For the text-containing cell, return its midpoint in (X, Y) coordinate format. 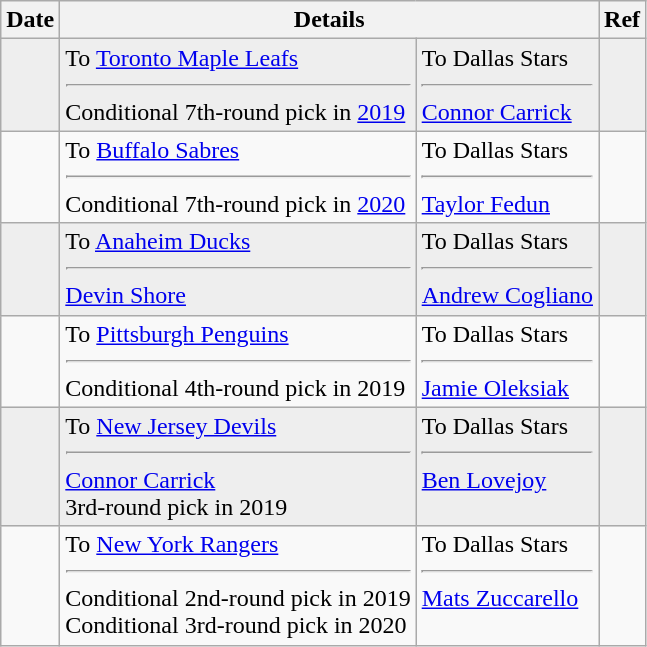
To Dallas StarsJamie Oleksiak (507, 361)
To Pittsburgh PenguinsConditional 4th-round pick in 2019 (238, 361)
To Dallas StarsTaylor Fedun (507, 177)
To New Jersey DevilsConnor Carrick3rd-round pick in 2019 (238, 466)
To Dallas StarsAndrew Cogliano (507, 269)
To Dallas StarsMats Zuccarello (507, 586)
To New York RangersConditional 2nd-round pick in 2019Conditional 3rd-round pick in 2020 (238, 586)
Ref (622, 20)
To Buffalo SabresConditional 7th-round pick in 2020 (238, 177)
To Anaheim DucksDevin Shore (238, 269)
To Dallas StarsBen Lovejoy (507, 466)
To Toronto Maple LeafsConditional 7th-round pick in 2019 (238, 85)
Details (330, 20)
To Dallas StarsConnor Carrick (507, 85)
Date (30, 20)
